Scan for the cell matching the given text and deliver its [X, Y] coordinate at center. 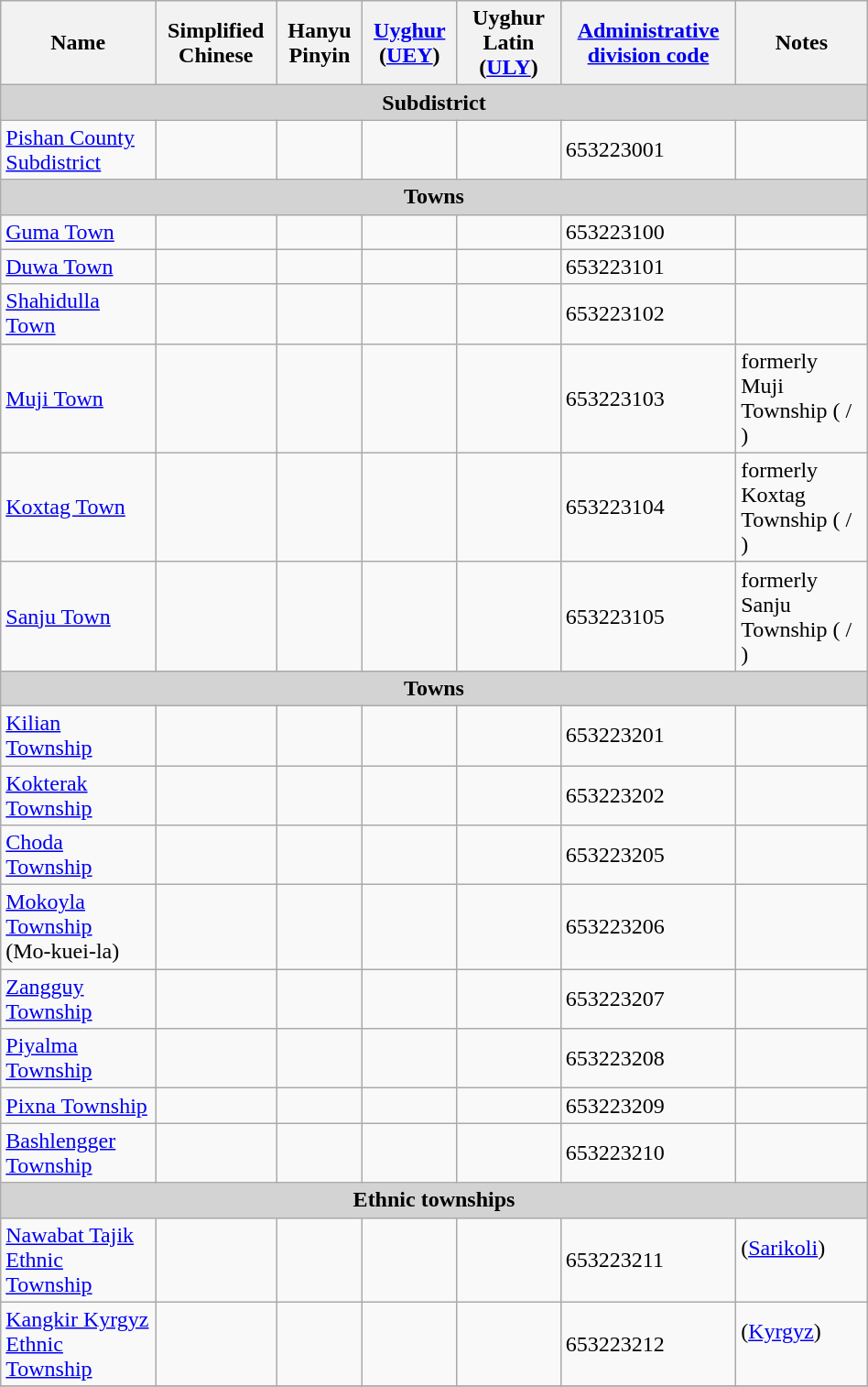
Sanju Town [79, 616]
653223207 [648, 999]
653223212 [648, 1344]
formerly Muji Township ( / ) [802, 398]
Mokoyla Township(Mo-kuei-la) [79, 927]
653223105 [648, 616]
653223202 [648, 795]
653223201 [648, 735]
653223206 [648, 927]
653223210 [648, 1152]
formerly Sanju Township ( / ) [802, 616]
Kilian Township [79, 735]
formerly Koxtag Township ( / ) [802, 508]
Duwa Town [79, 267]
Ethnic townships [434, 1200]
Zangguy Township [79, 999]
Name [79, 43]
Choda Township [79, 856]
653223205 [648, 856]
Uyghur (UEY) [410, 43]
653223001 [648, 150]
Nawabat Tajik Ethnic Township [79, 1260]
653223101 [648, 267]
Shahidulla Town [79, 313]
653223104 [648, 508]
Simplified Chinese [216, 43]
653223102 [648, 313]
(Kyrgyz) [802, 1344]
Kangkir Kyrgyz Ethnic Township [79, 1344]
653223208 [648, 1059]
Pixna Township [79, 1106]
653223100 [648, 232]
653223211 [648, 1260]
Administrative division code [648, 43]
Subdistrict [434, 103]
Koxtag Town [79, 508]
Guma Town [79, 232]
(Sarikoli) [802, 1260]
Pishan County Subdistrict [79, 150]
653223103 [648, 398]
Hanyu Pinyin [320, 43]
Piyalma Township [79, 1059]
Bashlengger Township [79, 1152]
Uyghur Latin (ULY) [509, 43]
Muji Town [79, 398]
Kokterak Township [79, 795]
653223209 [648, 1106]
Notes [802, 43]
